Detect which cell encompasses the target text, then output its (x, y) center coordinate. 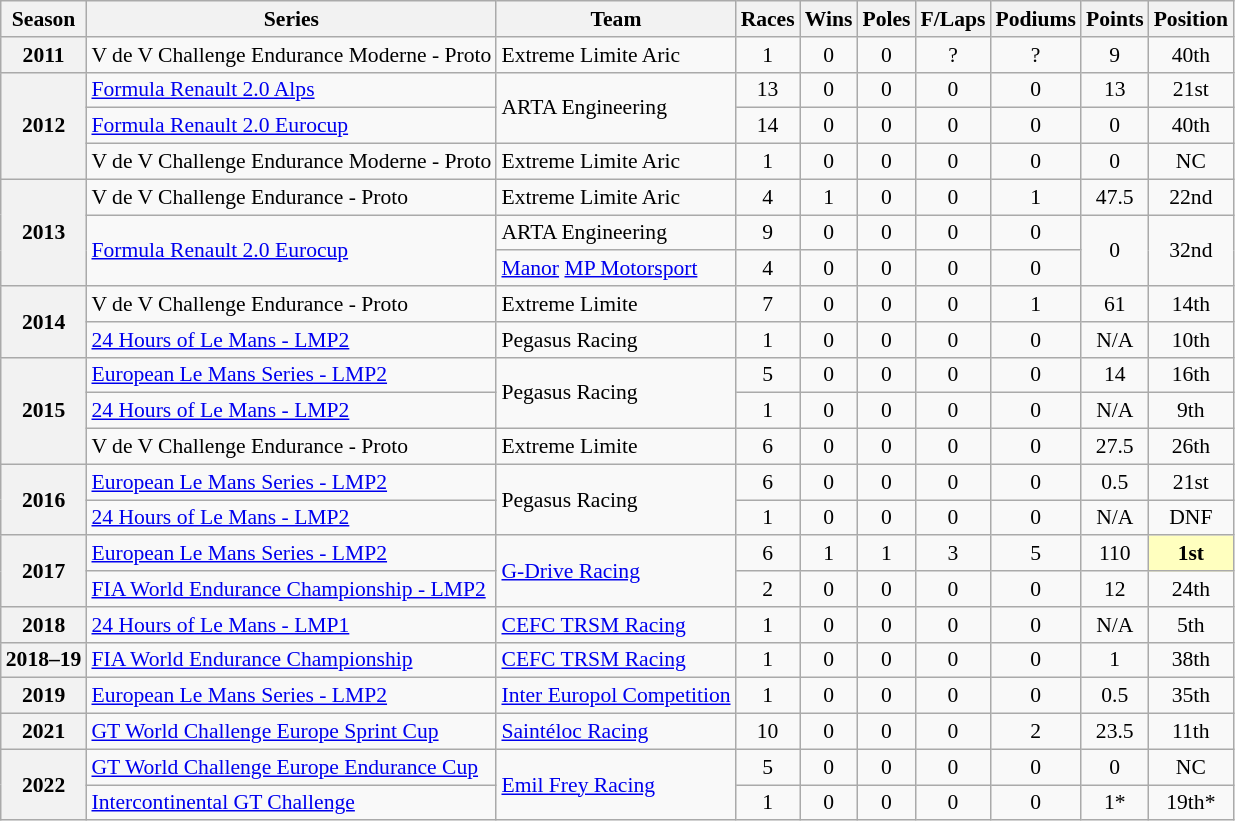
Team (616, 19)
Intercontinental GT Challenge (291, 803)
12 (1115, 589)
Poles (886, 19)
2022 (44, 784)
Position (1191, 19)
5th (1191, 625)
Inter Europol Competition (616, 696)
Manor MP Motorsport (616, 269)
2015 (44, 410)
2018 (44, 625)
3 (952, 554)
Emil Frey Racing (616, 784)
2018–19 (44, 660)
2021 (44, 732)
Wins (829, 19)
DNF (1191, 518)
Season (44, 19)
1st (1191, 554)
F/Laps (952, 19)
35th (1191, 696)
24 Hours of Le Mans - LMP1 (291, 625)
Series (291, 19)
GT World Challenge Europe Sprint Cup (291, 732)
19th* (1191, 803)
Formula Renault 2.0 Alps (291, 90)
22nd (1191, 197)
26th (1191, 447)
27.5 (1115, 447)
47.5 (1115, 197)
2014 (44, 322)
Points (1115, 19)
Podiums (1036, 19)
G-Drive Racing (616, 572)
16th (1191, 375)
11th (1191, 732)
Saintéloc Racing (616, 732)
1* (1115, 803)
2019 (44, 696)
FIA World Endurance Championship - LMP2 (291, 589)
2017 (44, 572)
2013 (44, 232)
7 (768, 304)
FIA World Endurance Championship (291, 660)
23.5 (1115, 732)
9th (1191, 411)
61 (1115, 304)
2016 (44, 500)
Races (768, 19)
10th (1191, 340)
110 (1115, 554)
GT World Challenge Europe Endurance Cup (291, 767)
10 (768, 732)
32nd (1191, 250)
2011 (44, 55)
14th (1191, 304)
24th (1191, 589)
38th (1191, 660)
2012 (44, 126)
